Find where the given text appears and provide that cell's center as (X, Y) coordinate. 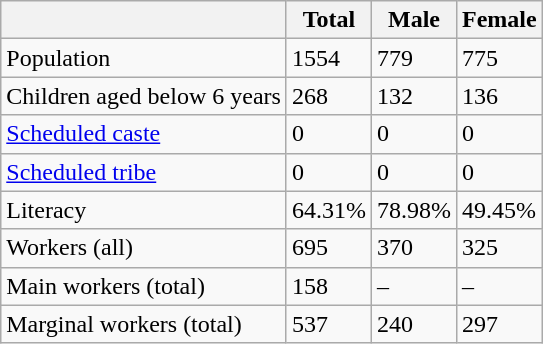
158 (328, 286)
Total (328, 20)
Male (414, 20)
240 (414, 324)
268 (328, 96)
132 (414, 96)
779 (414, 58)
Literacy (144, 210)
78.98% (414, 210)
Female (500, 20)
49.45% (500, 210)
Children aged below 6 years (144, 96)
1554 (328, 58)
775 (500, 58)
Main workers (total) (144, 286)
Population (144, 58)
64.31% (328, 210)
297 (500, 324)
537 (328, 324)
695 (328, 248)
370 (414, 248)
Scheduled caste (144, 134)
Workers (all) (144, 248)
Scheduled tribe (144, 172)
Marginal workers (total) (144, 324)
136 (500, 96)
325 (500, 248)
